Provide the (X, Y) coordinate of the cell's center where the given text is located.  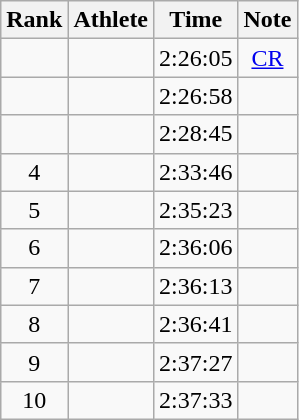
7 (34, 286)
2:37:33 (196, 400)
2:36:41 (196, 324)
CR (268, 58)
2:26:05 (196, 58)
2:36:06 (196, 248)
6 (34, 248)
2:36:13 (196, 286)
Rank (34, 20)
2:26:58 (196, 96)
Time (196, 20)
2:35:23 (196, 210)
2:28:45 (196, 134)
8 (34, 324)
Athlete (111, 20)
2:37:27 (196, 362)
Note (268, 20)
10 (34, 400)
2:33:46 (196, 172)
9 (34, 362)
5 (34, 210)
4 (34, 172)
